Pinpoint the cell where the given text exists, returning its (X, Y) midpoint coordinate. 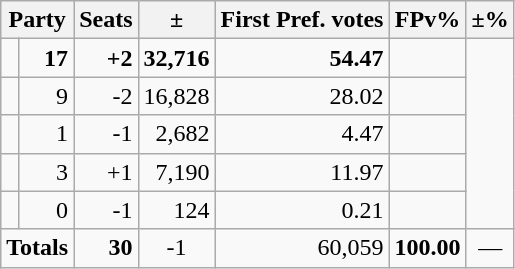
2,682 (176, 134)
±% (490, 20)
First Pref. votes (302, 20)
Party (38, 20)
FPv% (428, 20)
+2 (106, 58)
7,190 (176, 172)
32,716 (176, 58)
± (176, 20)
— (490, 248)
+1 (106, 172)
54.47 (302, 58)
Seats (106, 20)
9 (46, 96)
28.02 (302, 96)
17 (46, 58)
16,828 (176, 96)
Totals (38, 248)
124 (176, 210)
100.00 (428, 248)
0 (46, 210)
60,059 (302, 248)
0.21 (302, 210)
4.47 (302, 134)
3 (46, 172)
11.97 (302, 172)
30 (106, 248)
-2 (106, 96)
1 (46, 134)
